Search for the cell housing the specified text and yield its (x, y) center coordinate. 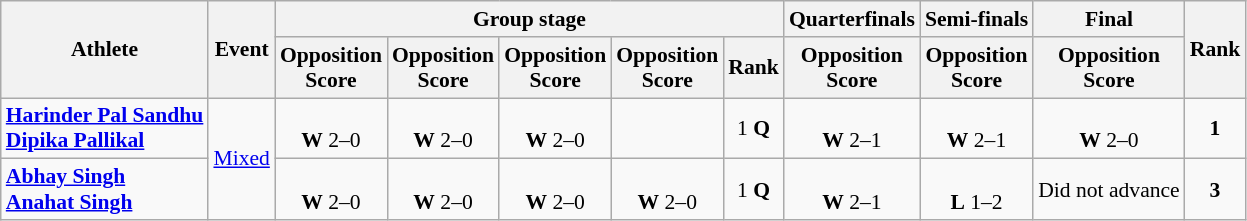
Did not advance (1109, 190)
Quarterfinals (852, 19)
Event (241, 50)
3 (1216, 190)
1 (1216, 128)
L 1–2 (976, 190)
Group stage (530, 19)
Athlete (105, 50)
Abhay SinghAnahat Singh (105, 190)
Harinder Pal SandhuDipika Pallikal (105, 128)
Final (1109, 19)
Mixed (241, 159)
Semi-finals (976, 19)
